Pinpoint the cell where the given text exists, returning its [x, y] midpoint coordinate. 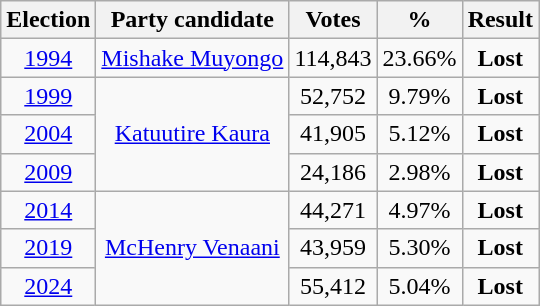
9.79% [420, 96]
Votes [333, 20]
43,959 [333, 248]
5.30% [420, 248]
4.97% [420, 210]
Mishake Muyongo [192, 58]
2019 [48, 248]
1994 [48, 58]
2024 [48, 286]
McHenry Venaani [192, 248]
% [420, 20]
55,412 [333, 286]
24,186 [333, 172]
41,905 [333, 134]
5.12% [420, 134]
1999 [48, 96]
Party candidate [192, 20]
2014 [48, 210]
Result [500, 20]
2004 [48, 134]
Katuutire Kaura [192, 134]
2009 [48, 172]
44,271 [333, 210]
2.98% [420, 172]
114,843 [333, 58]
52,752 [333, 96]
Election [48, 20]
5.04% [420, 286]
23.66% [420, 58]
